Extract the (x, y) coordinate from the center of the cell holding the provided text.  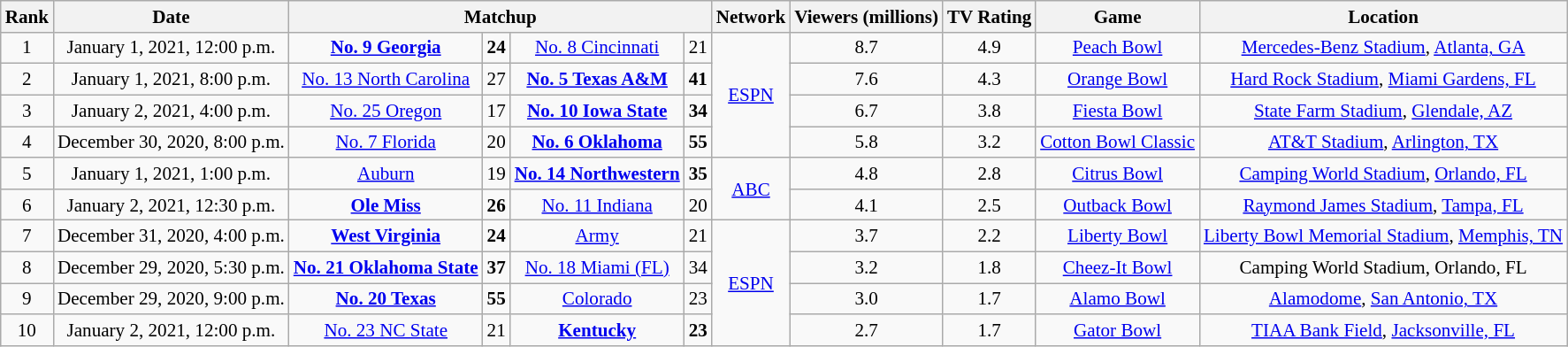
5.8 (867, 142)
Ole Miss (386, 204)
7 (27, 235)
December 29, 2020, 9:00 p.m. (172, 299)
January 2, 2021, 12:30 p.m. (172, 204)
19 (497, 173)
January 1, 2021, 1:00 p.m. (172, 173)
1.8 (989, 267)
8.7 (867, 48)
Auburn (386, 173)
Army (598, 235)
17 (497, 110)
Outback Bowl (1118, 204)
Orange Bowl (1118, 80)
AT&T Stadium, Arlington, TX (1383, 142)
9 (27, 299)
3.7 (867, 235)
No. 10 Iowa State (598, 110)
Peach Bowl (1118, 48)
2.5 (989, 204)
2.2 (989, 235)
35 (699, 173)
8 (27, 267)
Network (752, 16)
No. 5 Texas A&M (598, 80)
27 (497, 80)
Liberty Bowl Memorial Stadium, Memphis, TN (1383, 235)
Mercedes-Benz Stadium, Atlanta, GA (1383, 48)
ABC (752, 189)
No. 18 Miami (FL) (598, 267)
No. 9 Georgia (386, 48)
6.7 (867, 110)
4.8 (867, 173)
Fiesta Bowl (1118, 110)
Matchup (501, 16)
Liberty Bowl (1118, 235)
No. 23 NC State (386, 329)
No. 8 Cincinnati (598, 48)
Game (1118, 16)
Alamo Bowl (1118, 299)
4 (27, 142)
6 (27, 204)
2 (27, 80)
No. 7 Florida (386, 142)
TV Rating (989, 16)
No. 11 Indiana (598, 204)
41 (699, 80)
2.8 (989, 173)
1 (27, 48)
4.1 (867, 204)
4.3 (989, 80)
No. 6 Oklahoma (598, 142)
No. 13 North Carolina (386, 80)
No. 21 Oklahoma State (386, 267)
No. 14 Northwestern (598, 173)
Hard Rock Stadium, Miami Gardens, FL (1383, 80)
Cheez-It Bowl (1118, 267)
January 2, 2021, 4:00 p.m. (172, 110)
January 2, 2021, 12:00 p.m. (172, 329)
37 (497, 267)
7.6 (867, 80)
Alamodome, San Antonio, TX (1383, 299)
10 (27, 329)
3.0 (867, 299)
Location (1383, 16)
5 (27, 173)
Raymond James Stadium, Tampa, FL (1383, 204)
Kentucky (598, 329)
2.7 (867, 329)
State Farm Stadium, Glendale, AZ (1383, 110)
Date (172, 16)
January 1, 2021, 8:00 p.m. (172, 80)
No. 20 Texas (386, 299)
January 1, 2021, 12:00 p.m. (172, 48)
3.8 (989, 110)
26 (497, 204)
No. 25 Oregon (386, 110)
4.9 (989, 48)
December 30, 2020, 8:00 p.m. (172, 142)
West Virginia (386, 235)
December 29, 2020, 5:30 p.m. (172, 267)
Rank (27, 16)
TIAA Bank Field, Jacksonville, FL (1383, 329)
Citrus Bowl (1118, 173)
3 (27, 110)
December 31, 2020, 4:00 p.m. (172, 235)
Cotton Bowl Classic (1118, 142)
Colorado (598, 299)
Gator Bowl (1118, 329)
Viewers (millions) (867, 16)
